Output the (X, Y) coordinate of the center of the cell containing the given text.  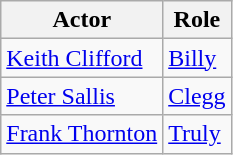
Clegg (197, 96)
Actor (82, 20)
Peter Sallis (82, 96)
Keith Clifford (82, 58)
Truly (197, 134)
Role (197, 20)
Frank Thornton (82, 134)
Billy (197, 58)
